Provide the [X, Y] coordinate of the cell's center where the given text is located.  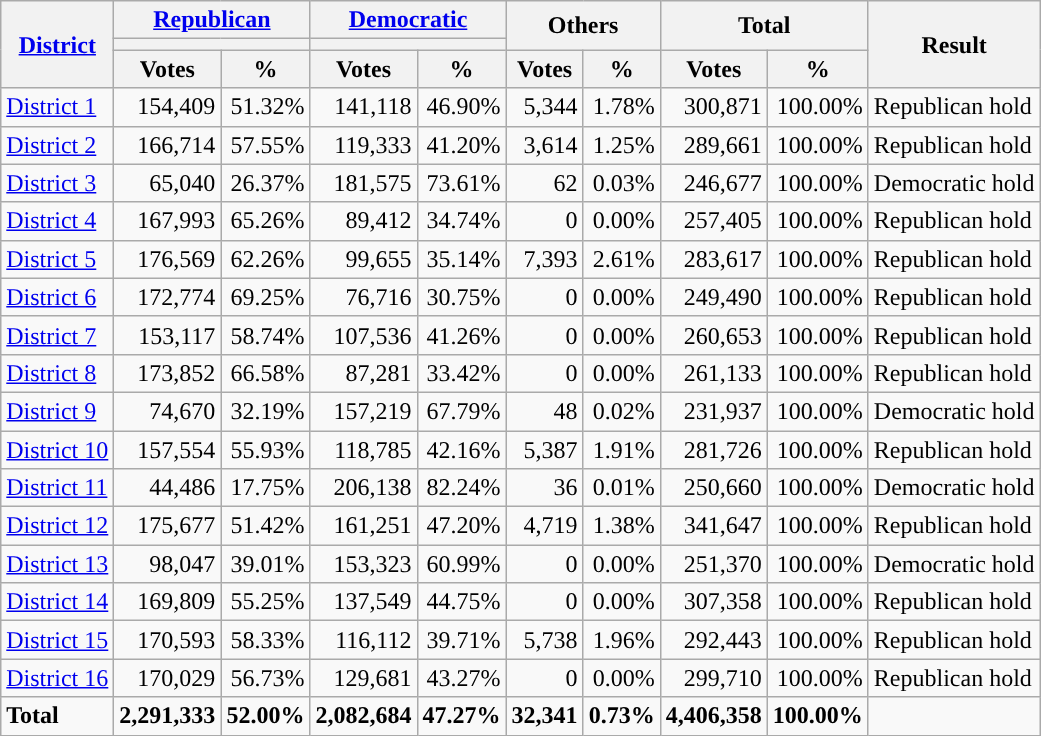
62.26% [266, 259]
299,710 [714, 678]
District 2 [58, 145]
District 4 [58, 221]
48 [544, 411]
89,412 [364, 221]
1.78% [622, 107]
41.20% [462, 145]
251,370 [714, 564]
District 13 [58, 564]
32.19% [266, 411]
172,774 [168, 297]
District 12 [58, 526]
30.75% [462, 297]
2,082,684 [364, 716]
7,393 [544, 259]
Others [583, 26]
Republican [212, 20]
0.03% [622, 183]
District 14 [58, 602]
173,852 [168, 373]
60.99% [462, 564]
1.96% [622, 640]
5,738 [544, 640]
1.91% [622, 449]
47.27% [462, 716]
4,406,358 [714, 716]
District 5 [58, 259]
44,486 [168, 488]
58.74% [266, 335]
46.90% [462, 107]
51.32% [266, 107]
341,647 [714, 526]
118,785 [364, 449]
34.74% [462, 221]
41.26% [462, 335]
166,714 [168, 145]
250,660 [714, 488]
69.25% [266, 297]
0.01% [622, 488]
141,118 [364, 107]
281,726 [714, 449]
39.71% [462, 640]
52.00% [266, 716]
Result [954, 44]
157,554 [168, 449]
District 10 [58, 449]
170,593 [168, 640]
74,670 [168, 411]
176,569 [168, 259]
292,443 [714, 640]
66.58% [266, 373]
43.27% [462, 678]
39.01% [266, 564]
67.79% [462, 411]
District 11 [58, 488]
55.25% [266, 602]
3,614 [544, 145]
District 7 [58, 335]
87,281 [364, 373]
73.61% [462, 183]
0.02% [622, 411]
32,341 [544, 716]
District 8 [58, 373]
44.75% [462, 602]
62 [544, 183]
17.75% [266, 488]
26.37% [266, 183]
175,677 [168, 526]
169,809 [168, 602]
District 9 [58, 411]
260,653 [714, 335]
167,993 [168, 221]
289,661 [714, 145]
307,358 [714, 602]
82.24% [462, 488]
57.55% [266, 145]
0.73% [622, 716]
35.14% [462, 259]
47.20% [462, 526]
206,138 [364, 488]
42.16% [462, 449]
District 1 [58, 107]
District 6 [58, 297]
1.25% [622, 145]
137,549 [364, 602]
129,681 [364, 678]
Democratic [408, 20]
51.42% [266, 526]
76,716 [364, 297]
56.73% [266, 678]
107,536 [364, 335]
283,617 [714, 259]
65,040 [168, 183]
231,937 [714, 411]
170,029 [168, 678]
33.42% [462, 373]
65.26% [266, 221]
District 3 [58, 183]
181,575 [364, 183]
36 [544, 488]
154,409 [168, 107]
119,333 [364, 145]
249,490 [714, 297]
153,117 [168, 335]
2,291,333 [168, 716]
5,387 [544, 449]
99,655 [364, 259]
261,133 [714, 373]
5,344 [544, 107]
District [58, 44]
2.61% [622, 259]
55.93% [266, 449]
157,219 [364, 411]
153,323 [364, 564]
246,677 [714, 183]
4,719 [544, 526]
1.38% [622, 526]
58.33% [266, 640]
300,871 [714, 107]
98,047 [168, 564]
District 15 [58, 640]
257,405 [714, 221]
116,112 [364, 640]
161,251 [364, 526]
District 16 [58, 678]
